Find where the given text appears and provide that cell's center as (X, Y) coordinate. 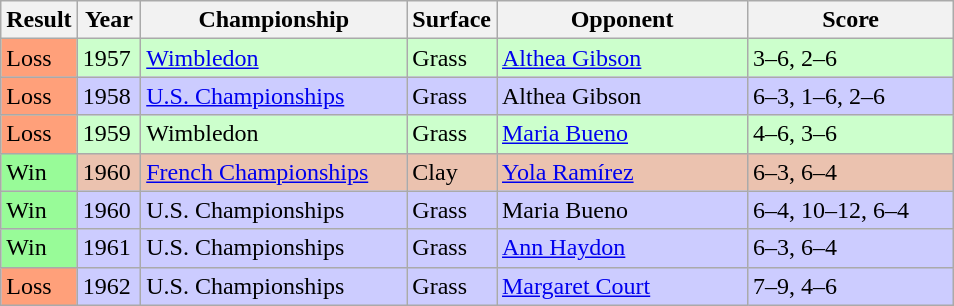
4–6, 3–6 (851, 134)
Opponent (622, 20)
Result (39, 20)
Championship (274, 20)
1959 (109, 134)
Margaret Court (622, 286)
3–6, 2–6 (851, 58)
1957 (109, 58)
1962 (109, 286)
Yola Ramírez (622, 172)
1958 (109, 96)
1961 (109, 248)
7–9, 4–6 (851, 286)
Clay (452, 172)
Score (851, 20)
Year (109, 20)
6–4, 10–12, 6–4 (851, 210)
Ann Haydon (622, 248)
6–3, 1–6, 2–6 (851, 96)
French Championships (274, 172)
Surface (452, 20)
